Detect which cell encompasses the target text, then output its [X, Y] center coordinate. 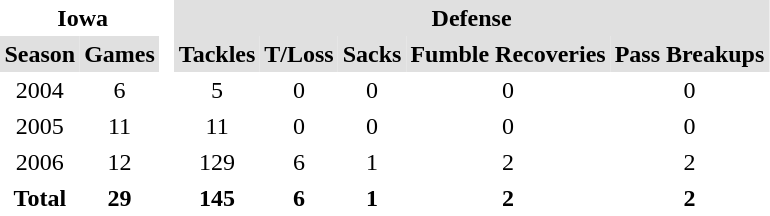
T/Loss [299, 54]
129 [216, 162]
145 [216, 198]
Total [40, 198]
2004 [40, 90]
2006 [40, 162]
29 [120, 198]
Pass Breakups [690, 54]
Sacks [372, 54]
Defense [471, 18]
12 [120, 162]
Fumble Recoveries [508, 54]
Games [120, 54]
Season [40, 54]
5 [216, 90]
Iowa [80, 18]
2005 [40, 126]
Tackles [216, 54]
